Pinpoint the cell where the given text exists, returning its [X, Y] midpoint coordinate. 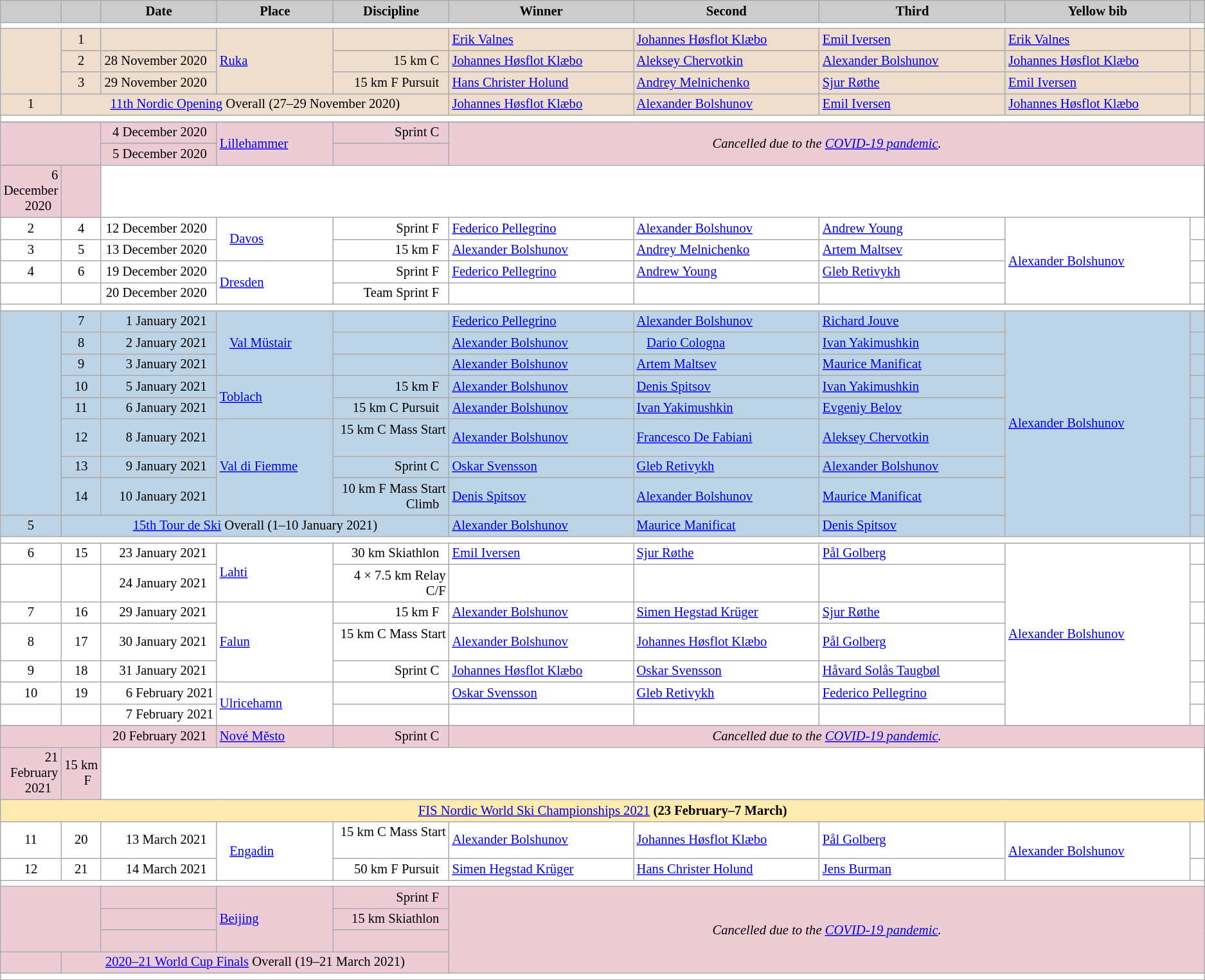
15 [81, 553]
Place [275, 11]
Nové Město [275, 736]
20 February 2021 [159, 736]
15th Tour de Ski Overall (1–10 January 2021) [254, 526]
20 [81, 840]
Ruka [275, 60]
15 km Skiathlon [391, 919]
3 January 2021 [159, 364]
15 km C [391, 61]
Beijing [275, 919]
23 January 2021 [159, 553]
16 [81, 612]
5 January 2021 [159, 386]
13 December 2020 [159, 250]
Francesco De Fabiani [726, 438]
Håvard Solås Taugbøl [913, 671]
Team Sprint F [391, 293]
Ulricehamn [275, 704]
Second [726, 11]
2020–21 World Cup Finals Overall (19–21 March 2021) [254, 962]
Dario Cologna [726, 343]
Dresden [275, 283]
FIS Nordic World Ski Championships 2021 (23 February–7 March) [603, 810]
2 January 2021 [159, 343]
17 [81, 642]
13 March 2021 [159, 840]
21 February 2021 [31, 773]
8 January 2021 [159, 438]
Winner [541, 11]
30 January 2021 [159, 642]
Falun [275, 641]
9 January 2021 [159, 467]
24 January 2021 [159, 583]
29 November 2020 [159, 83]
30 km Skiathlon [391, 553]
19 [81, 693]
Evgeniy Belov [913, 408]
6 January 2021 [159, 408]
Lahti [275, 572]
11th Nordic Opening Overall (27–29 November 2020) [254, 104]
28 November 2020 [159, 61]
15 km F Pursuit [391, 83]
14 [81, 496]
Val Müstair [275, 343]
Yellow bib [1098, 11]
19 December 2020 [159, 272]
10 km F Mass Start Climb [391, 496]
10 January 2021 [159, 496]
Discipline [391, 11]
4 December 2020 [159, 132]
Richard Jouve [913, 321]
5 December 2020 [159, 154]
14 March 2021 [159, 869]
31 January 2021 [159, 671]
4 × 7.5 km Relay C/F [391, 583]
Third [913, 11]
Date [159, 11]
Engadin [275, 851]
20 December 2020 [159, 293]
6 December 2020 [31, 191]
1 January 2021 [159, 321]
Lillehammer [275, 143]
Jens Burman [913, 869]
13 [81, 467]
18 [81, 671]
Toblach [275, 397]
7 February 2021 [159, 715]
21 [81, 869]
15 km C Pursuit [391, 408]
6 February 2021 [159, 693]
29 January 2021 [159, 612]
12 December 2020 [159, 228]
Davos [275, 239]
Val di Fiemme [275, 467]
50 km F Pursuit [391, 869]
